Output the [x, y] coordinate of the center of the cell containing the given text.  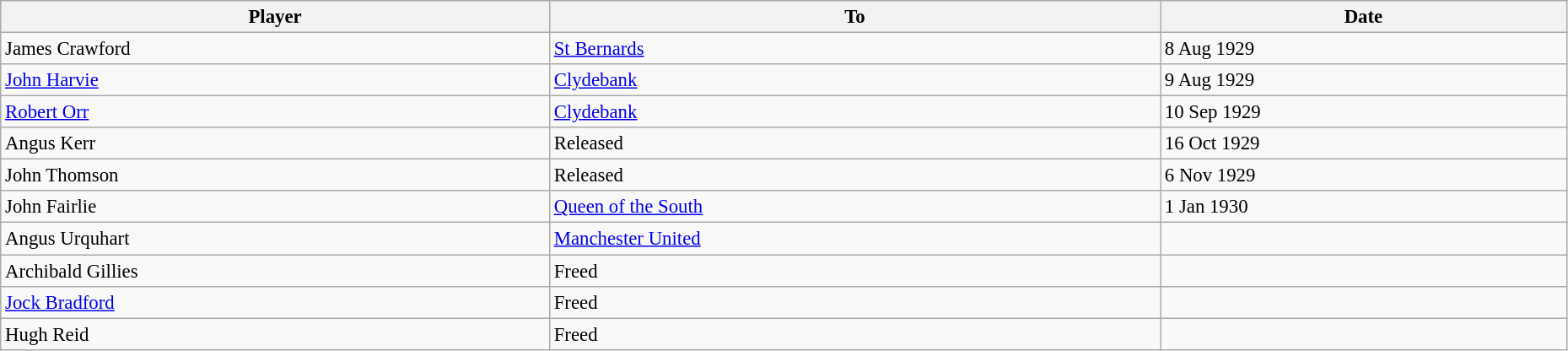
Angus Urquhart [275, 239]
James Crawford [275, 49]
Date [1364, 17]
8 Aug 1929 [1364, 49]
John Fairlie [275, 207]
St Bernards [854, 49]
Jock Bradford [275, 302]
1 Jan 1930 [1364, 207]
6 Nov 1929 [1364, 175]
Angus Kerr [275, 143]
To [854, 17]
Archibald Gillies [275, 271]
Hugh Reid [275, 334]
Manchester United [854, 239]
10 Sep 1929 [1364, 112]
16 Oct 1929 [1364, 143]
Queen of the South [854, 207]
Robert Orr [275, 112]
Player [275, 17]
9 Aug 1929 [1364, 80]
John Thomson [275, 175]
John Harvie [275, 80]
